Return (X, Y) of the center of cell containing provided text 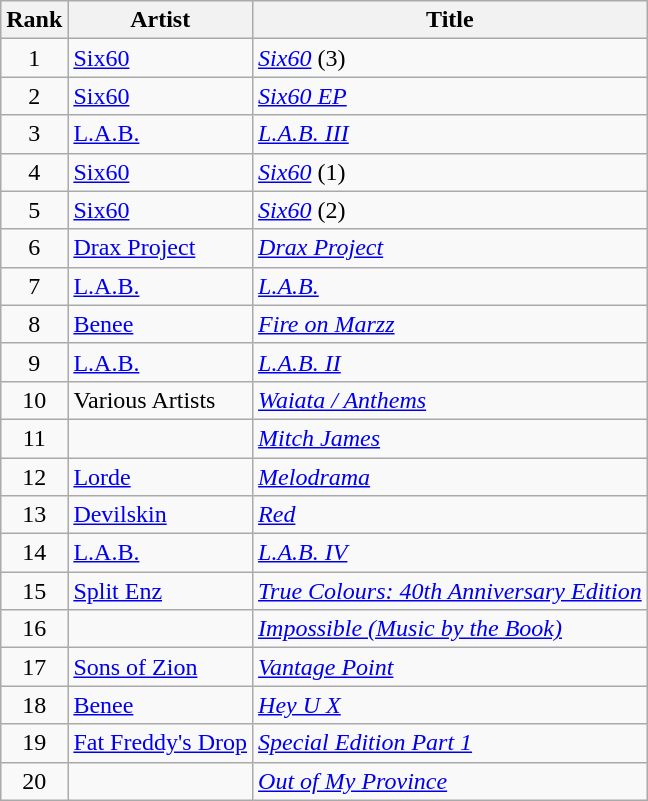
19 (34, 743)
1 (34, 58)
9 (34, 362)
Melodrama (450, 477)
Red (450, 515)
Various Artists (160, 400)
Lorde (160, 477)
20 (34, 781)
11 (34, 438)
Out of My Province (450, 781)
Hey U X (450, 705)
Six60 (1) (450, 172)
7 (34, 286)
Split Enz (160, 591)
Rank (34, 20)
Mitch James (450, 438)
8 (34, 324)
Fire on Marzz (450, 324)
13 (34, 515)
10 (34, 400)
Six60 EP (450, 96)
Six60 (2) (450, 210)
Waiata / Anthems (450, 400)
18 (34, 705)
Artist (160, 20)
14 (34, 553)
17 (34, 667)
3 (34, 134)
Vantage Point (450, 667)
6 (34, 248)
True Colours: 40th Anniversary Edition (450, 591)
Six60 (3) (450, 58)
4 (34, 172)
L.A.B. IV (450, 553)
Fat Freddy's Drop (160, 743)
L.A.B. II (450, 362)
L.A.B. III (450, 134)
16 (34, 629)
Sons of Zion (160, 667)
5 (34, 210)
Special Edition Part 1 (450, 743)
12 (34, 477)
15 (34, 591)
Devilskin (160, 515)
Title (450, 20)
Impossible (Music by the Book) (450, 629)
2 (34, 96)
